Capture the cell that displays the provided text and extract its [X, Y] central coordinate. 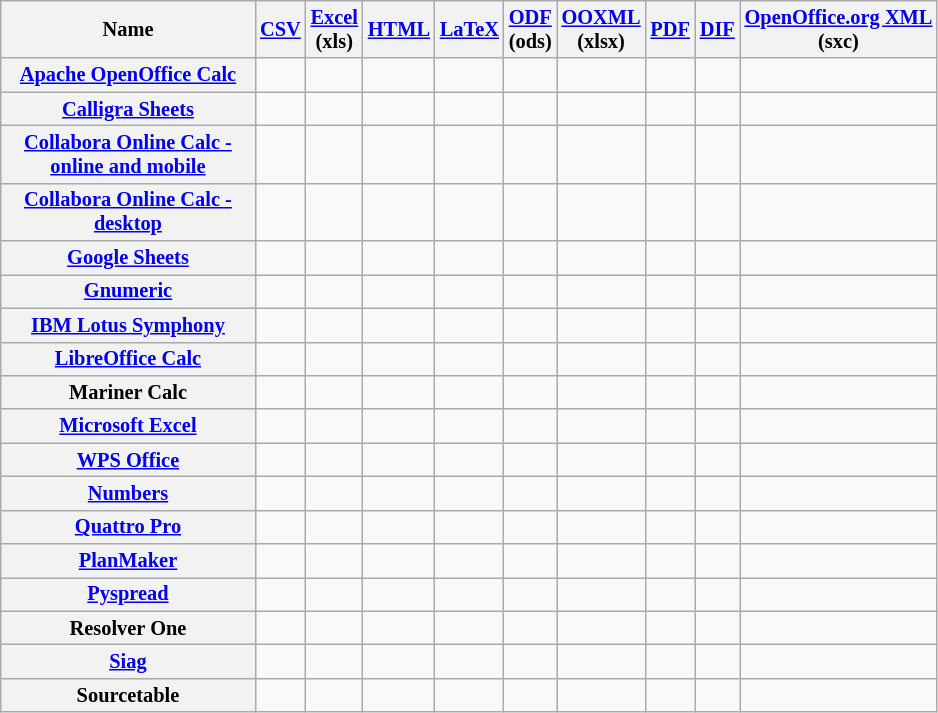
Mariner Calc [128, 392]
Calligra Sheets [128, 109]
Google Sheets [128, 258]
Pyspread [128, 594]
Collabora Online Calc - desktop [128, 212]
Excel(xls) [334, 29]
CSV [280, 29]
DIF [718, 29]
PlanMaker [128, 561]
HTML [399, 29]
OOXML(xlsx) [602, 29]
Name [128, 29]
Microsoft Excel [128, 426]
Quattro Pro [128, 527]
ODF(ods) [530, 29]
Siag [128, 661]
LaTeX [470, 29]
Numbers [128, 493]
Resolver One [128, 628]
Collabora Online Calc - online and mobile [128, 154]
OpenOffice.org XML(sxc) [839, 29]
LibreOffice Calc [128, 359]
Apache OpenOffice Calc [128, 75]
IBM Lotus Symphony [128, 325]
Gnumeric [128, 291]
PDF [670, 29]
Sourcetable [128, 695]
WPS Office [128, 460]
